Identify which cell holds the provided text, then report its [x, y] central coordinate. 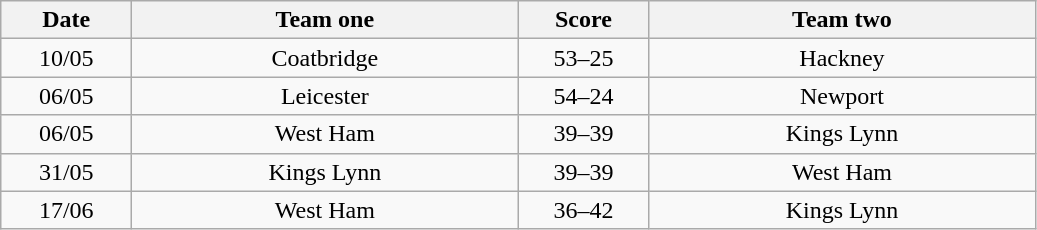
Team two [842, 20]
36–42 [584, 210]
10/05 [66, 58]
Leicester [325, 96]
17/06 [66, 210]
Coatbridge [325, 58]
Hackney [842, 58]
54–24 [584, 96]
Team one [325, 20]
53–25 [584, 58]
31/05 [66, 172]
Date [66, 20]
Score [584, 20]
Newport [842, 96]
